Extract the [X, Y] coordinate from the center of the cell holding the provided text.  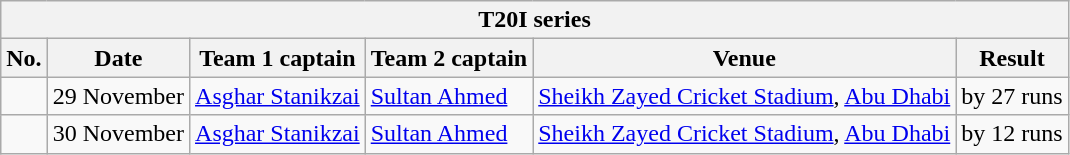
Result [1012, 58]
T20I series [534, 20]
by 12 runs [1012, 134]
by 27 runs [1012, 96]
Team 1 captain [278, 58]
Venue [744, 58]
30 November [118, 134]
Team 2 captain [449, 58]
No. [24, 58]
Date [118, 58]
29 November [118, 96]
